Provide the [X, Y] coordinate of the cell's center where the given text is located.  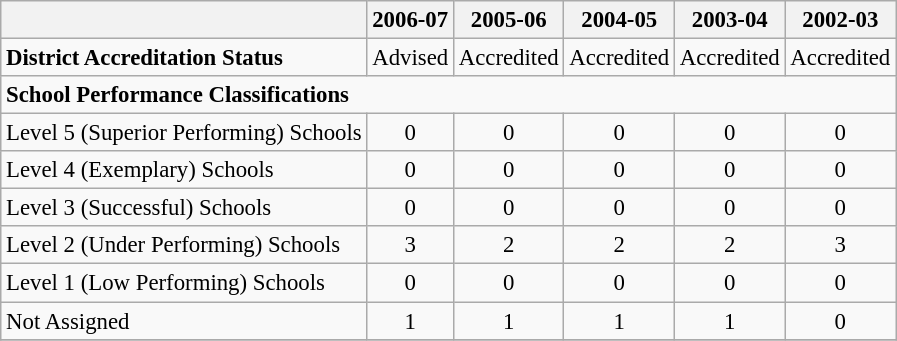
2003-04 [730, 20]
District Accreditation Status [184, 58]
Level 1 (Low Performing) Schools [184, 283]
Level 3 (Successful) Schools [184, 208]
Not Assigned [184, 321]
Advised [410, 58]
School Performance Classifications [448, 95]
2002-03 [840, 20]
2006-07 [410, 20]
Level 4 (Exemplary) Schools [184, 170]
Level 2 (Under Performing) Schools [184, 245]
Level 5 (Superior Performing) Schools [184, 133]
2005-06 [508, 20]
2004-05 [620, 20]
